For the text-containing cell, return its midpoint in [x, y] coordinate format. 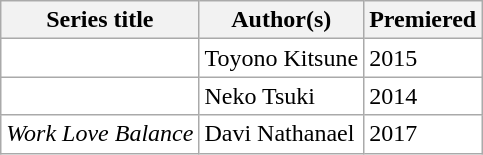
Series title [100, 20]
2015 [423, 58]
Davi Nathanael [282, 134]
Author(s) [282, 20]
Premiered [423, 20]
Neko Tsuki [282, 96]
Work Love Balance [100, 134]
2014 [423, 96]
Toyono Kitsune [282, 58]
2017 [423, 134]
